Scan for the cell matching the given text and deliver its (x, y) coordinate at center. 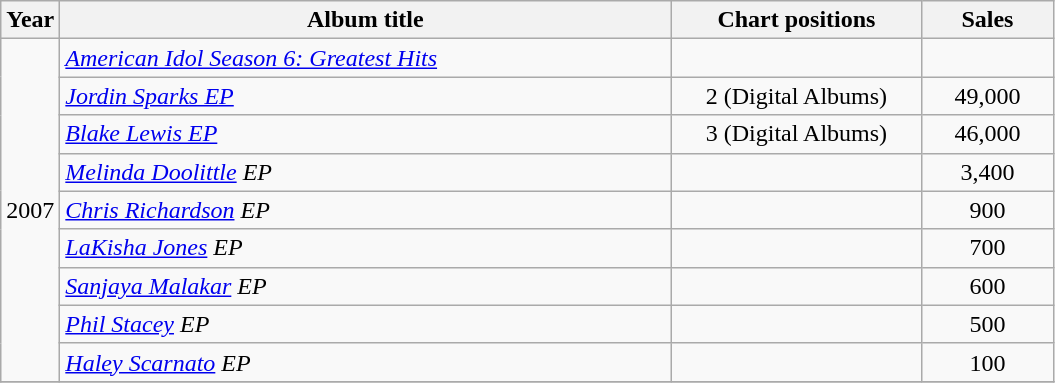
3,400 (988, 172)
Blake Lewis EP (366, 134)
LaKisha Jones EP (366, 248)
Album title (366, 20)
Chris Richardson EP (366, 210)
700 (988, 248)
Sales (988, 20)
Sanjaya Malakar EP (366, 286)
49,000 (988, 96)
500 (988, 324)
Chart positions (796, 20)
2007 (30, 210)
Year (30, 20)
American Idol Season 6: Greatest Hits (366, 58)
46,000 (988, 134)
100 (988, 362)
3 (Digital Albums) (796, 134)
2 (Digital Albums) (796, 96)
Melinda Doolittle EP (366, 172)
Haley Scarnato EP (366, 362)
600 (988, 286)
Phil Stacey EP (366, 324)
Jordin Sparks EP (366, 96)
900 (988, 210)
